Detect which cell encompasses the target text, then output its (X, Y) center coordinate. 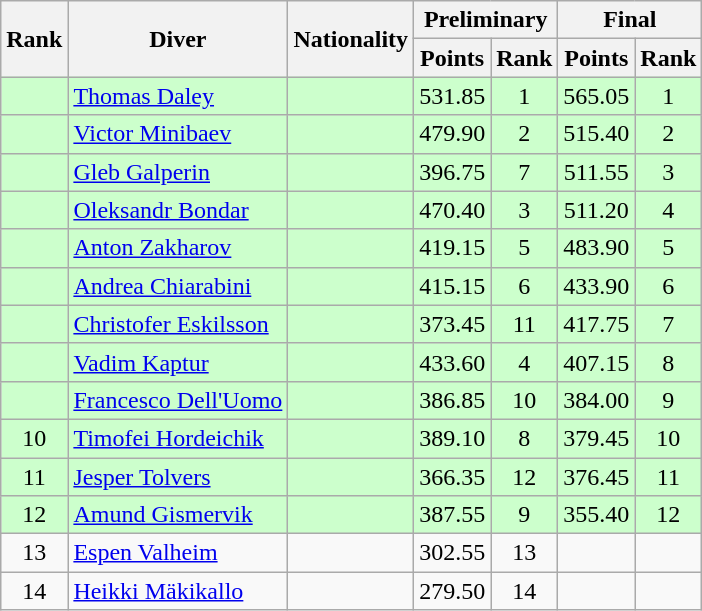
407.15 (596, 362)
387.55 (452, 515)
Gleb Galperin (178, 172)
376.45 (596, 477)
479.90 (452, 134)
515.40 (596, 134)
565.05 (596, 96)
386.85 (452, 400)
Final (630, 20)
Thomas Daley (178, 96)
302.55 (452, 553)
389.10 (452, 438)
366.35 (452, 477)
Vadim Kaptur (178, 362)
Jesper Tolvers (178, 477)
Timofei Hordeichik (178, 438)
415.15 (452, 286)
Francesco Dell'Uomo (178, 400)
373.45 (452, 324)
Victor Minibaev (178, 134)
Anton Zakharov (178, 248)
470.40 (452, 210)
Diver (178, 39)
Heikki Mäkikallo (178, 591)
419.15 (452, 248)
511.55 (596, 172)
Andrea Chiarabini (178, 286)
433.90 (596, 286)
417.75 (596, 324)
531.85 (452, 96)
Nationality (351, 39)
Christofer Eskilsson (178, 324)
396.75 (452, 172)
Espen Valheim (178, 553)
Preliminary (486, 20)
379.45 (596, 438)
279.50 (452, 591)
483.90 (596, 248)
384.00 (596, 400)
Oleksandr Bondar (178, 210)
433.60 (452, 362)
Amund Gismervik (178, 515)
355.40 (596, 515)
511.20 (596, 210)
